Locate the cell with the specified text and output its [X, Y] center coordinate. 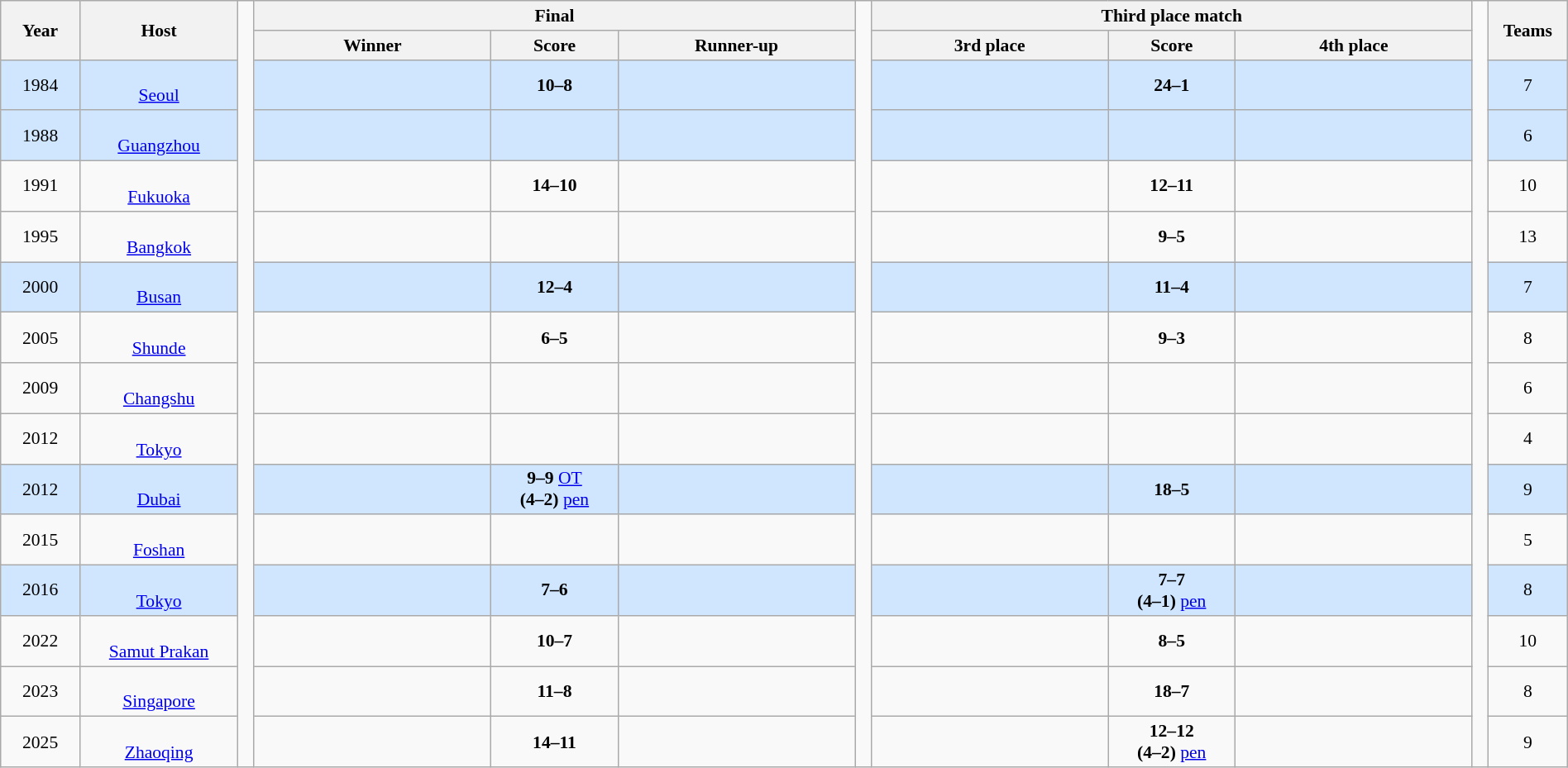
2015 [41, 541]
Changshu [159, 389]
9–3 [1171, 337]
1991 [41, 187]
Runner-up [736, 45]
Teams [1527, 30]
Samut Prakan [159, 642]
Fukuoka [159, 187]
8–5 [1171, 642]
13 [1527, 236]
14–10 [554, 187]
12–11 [1171, 187]
Guangzhou [159, 136]
Zhaoqing [159, 742]
Foshan [159, 541]
Bangkok [159, 236]
1984 [41, 84]
10–8 [554, 84]
11–8 [554, 691]
5 [1527, 541]
3rd place [989, 45]
Third place match [1171, 16]
2000 [41, 288]
2009 [41, 389]
2022 [41, 642]
4th place [1353, 45]
Seoul [159, 84]
Singapore [159, 691]
12–4 [554, 288]
6–5 [554, 337]
1995 [41, 236]
4 [1527, 438]
Year [41, 30]
Winner [372, 45]
10–7 [554, 642]
2025 [41, 742]
18–7 [1171, 691]
Dubai [159, 489]
Final [554, 16]
9–5 [1171, 236]
Shunde [159, 337]
12–12(4–2) pen [1171, 742]
2005 [41, 337]
7–7(4–1) pen [1171, 590]
24–1 [1171, 84]
9–9 OT(4–2) pen [554, 489]
14–11 [554, 742]
Busan [159, 288]
18–5 [1171, 489]
1988 [41, 136]
2016 [41, 590]
2023 [41, 691]
7–6 [554, 590]
11–4 [1171, 288]
Host [159, 30]
